Detect which cell encompasses the target text, then output its (X, Y) center coordinate. 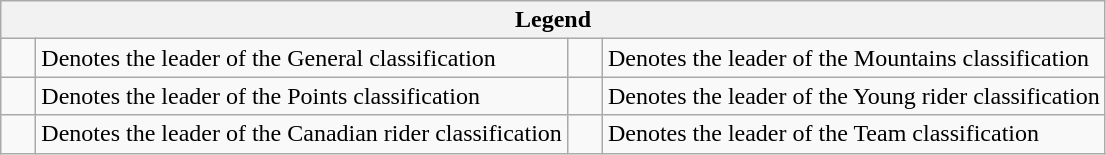
Denotes the leader of the Mountains classification (854, 58)
Legend (554, 20)
Denotes the leader of the Points classification (302, 96)
Denotes the leader of the Young rider classification (854, 96)
Denotes the leader of the Canadian rider classification (302, 134)
Denotes the leader of the Team classification (854, 134)
Denotes the leader of the General classification (302, 58)
